Find where the given text appears and provide that cell's center as [x, y] coordinate. 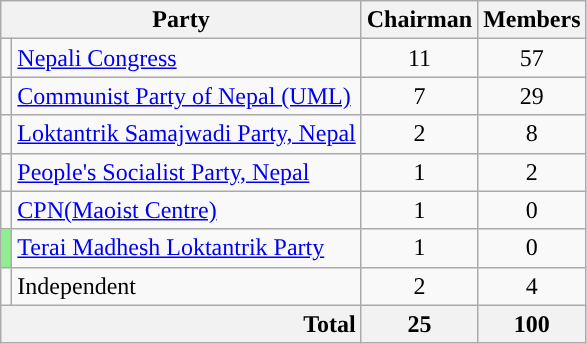
11 [419, 58]
7 [419, 96]
29 [532, 96]
Nepali Congress [186, 58]
Loktantrik Samajwadi Party, Nepal [186, 134]
4 [532, 286]
57 [532, 58]
25 [419, 324]
Communist Party of Nepal (UML) [186, 96]
Chairman [419, 20]
Party [181, 20]
People's Socialist Party, Nepal [186, 172]
100 [532, 324]
8 [532, 134]
Members [532, 20]
Terai Madhesh Loktantrik Party [186, 248]
Total [181, 324]
Independent [186, 286]
CPN(Maoist Centre) [186, 210]
